For the text-containing cell, return its midpoint in [X, Y] coordinate format. 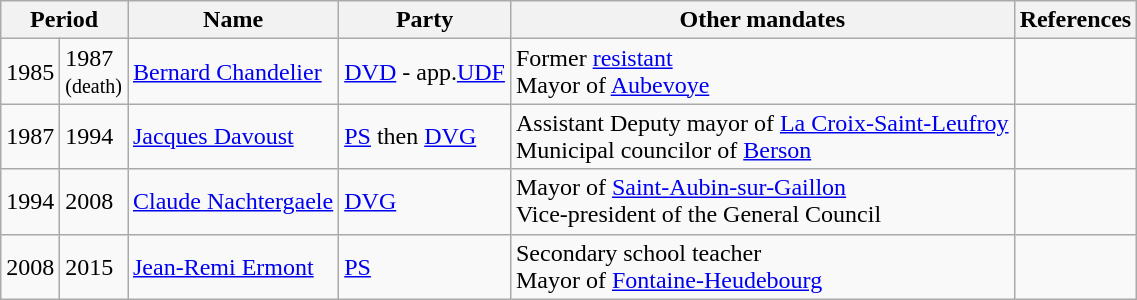
DVD - app.UDF [425, 72]
Mayor of Saint-Aubin-sur-GaillonVice-president of the General Council [762, 202]
Name [234, 20]
Claude Nachtergaele [234, 202]
Bernard Chandelier [234, 72]
Jean-Remi Ermont [234, 266]
PS then DVG [425, 136]
Jacques Davoust [234, 136]
Other mandates [762, 20]
Secondary school teacherMayor of Fontaine-Heudebourg [762, 266]
1985 [30, 72]
1987 [30, 136]
References [1076, 20]
Assistant Deputy mayor of La Croix-Saint-LeufroyMunicipal councilor of Berson [762, 136]
DVG [425, 202]
Former resistantMayor of Aubevoye [762, 72]
Party [425, 20]
PS [425, 266]
2015 [94, 266]
1987(death) [94, 72]
Period [64, 20]
